Locate the cell with the specified text and output its (X, Y) center coordinate. 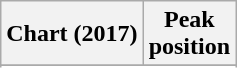
Chart (2017) (72, 34)
Peakposition (189, 34)
